Detect which cell encompasses the target text, then output its (x, y) center coordinate. 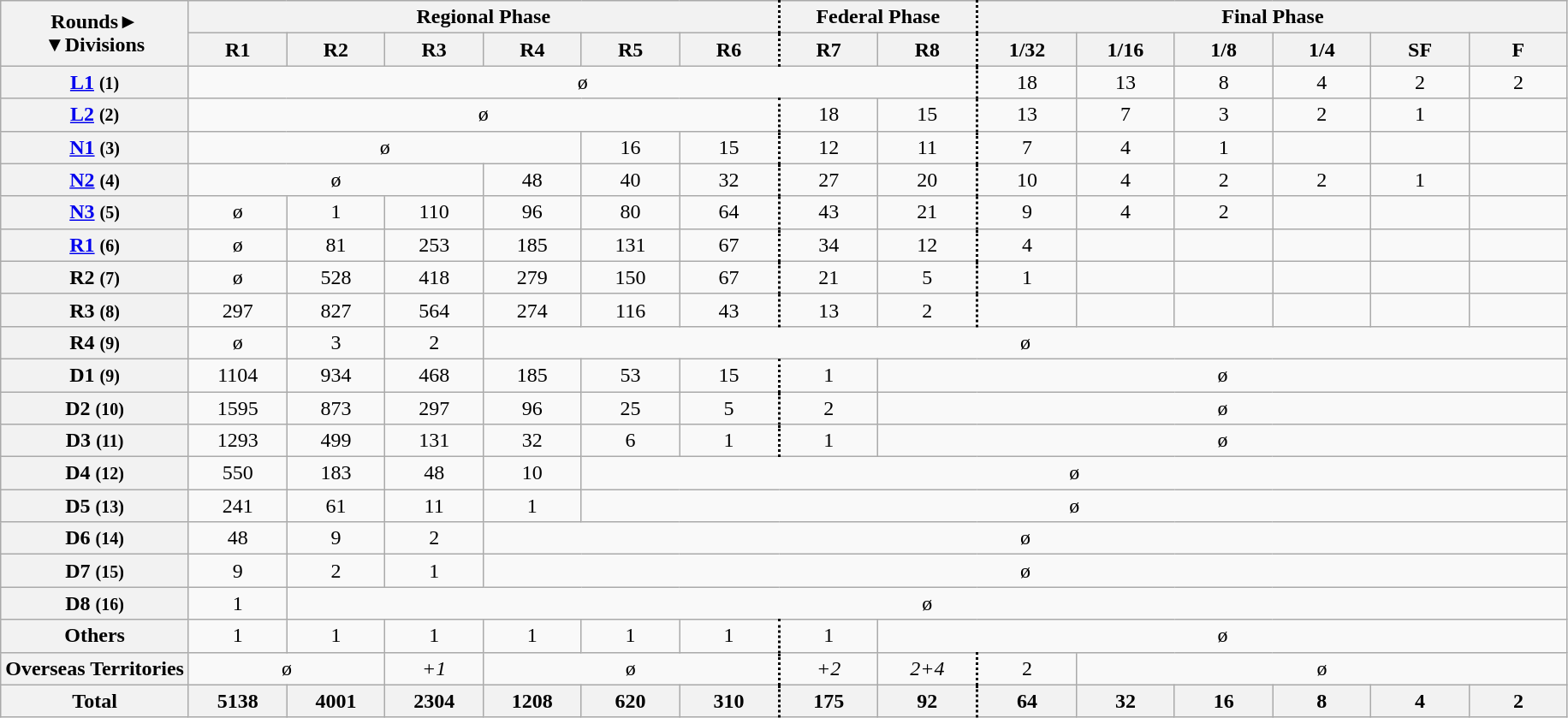
528 (336, 277)
R1 (238, 50)
620 (630, 701)
81 (336, 245)
34 (829, 245)
Total (95, 701)
D5 (13) (95, 506)
279 (532, 277)
25 (630, 408)
R6 (729, 50)
1/4 (1322, 50)
D1 (9) (95, 375)
D7 (15) (95, 571)
550 (238, 473)
6 (630, 441)
27 (829, 180)
R7 (829, 50)
274 (532, 310)
SF (1421, 50)
N3 (5) (95, 212)
5138 (238, 701)
150 (630, 277)
D8 (16) (95, 603)
R4 (532, 50)
80 (630, 212)
Federal Phase (878, 17)
1293 (238, 441)
Final Phase (1273, 17)
+1 (435, 668)
1208 (532, 701)
D2 (10) (95, 408)
4001 (336, 701)
20 (928, 180)
L2 (2) (95, 115)
+2 (829, 668)
1104 (238, 375)
N2 (4) (95, 180)
241 (238, 506)
310 (729, 701)
934 (336, 375)
R2 (336, 50)
D3 (11) (95, 441)
2+4 (928, 668)
418 (435, 277)
R3 (435, 50)
R3 (8) (95, 310)
R1 (6) (95, 245)
827 (336, 310)
Regional Phase (483, 17)
53 (630, 375)
92 (928, 701)
183 (336, 473)
116 (630, 310)
D4 (12) (95, 473)
R2 (7) (95, 277)
F (1518, 50)
175 (829, 701)
Overseas Territories (95, 668)
110 (435, 212)
468 (435, 375)
D6 (14) (95, 538)
L1 (1) (95, 82)
2304 (435, 701)
873 (336, 408)
253 (435, 245)
1/16 (1126, 50)
1/8 (1224, 50)
61 (336, 506)
499 (336, 441)
N1 (3) (95, 147)
1/32 (1027, 50)
R8 (928, 50)
40 (630, 180)
Others (95, 636)
R4 (9) (95, 342)
1595 (238, 408)
Rounds►▼Divisions (95, 33)
564 (435, 310)
R5 (630, 50)
